Find where the given text appears and provide that cell's center as (X, Y) coordinate. 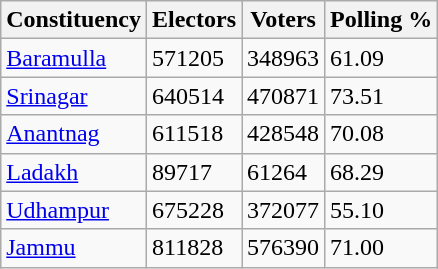
55.10 (382, 210)
Polling % (382, 20)
811828 (194, 248)
571205 (194, 58)
Ladakh (74, 172)
61264 (284, 172)
640514 (194, 96)
Constituency (74, 20)
Anantnag (74, 134)
428548 (284, 134)
Udhampur (74, 210)
372077 (284, 210)
Jammu (74, 248)
576390 (284, 248)
675228 (194, 210)
611518 (194, 134)
89717 (194, 172)
470871 (284, 96)
68.29 (382, 172)
73.51 (382, 96)
Srinagar (74, 96)
71.00 (382, 248)
Voters (284, 20)
Baramulla (74, 58)
61.09 (382, 58)
Electors (194, 20)
348963 (284, 58)
70.08 (382, 134)
